Locate the cell with the specified text and output its (X, Y) center coordinate. 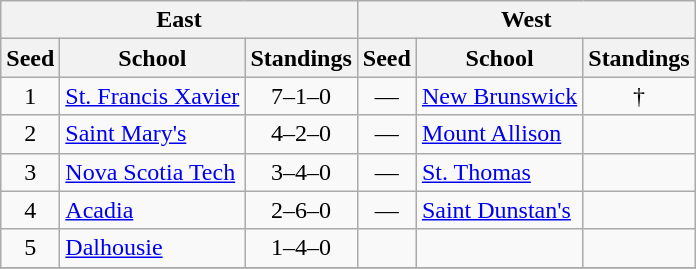
Nova Scotia Tech (152, 172)
† (639, 96)
4–2–0 (301, 134)
St. Francis Xavier (152, 96)
3 (30, 172)
2–6–0 (301, 210)
West (526, 20)
1 (30, 96)
Acadia (152, 210)
St. Thomas (499, 172)
7–1–0 (301, 96)
Saint Mary's (152, 134)
1–4–0 (301, 248)
5 (30, 248)
New Brunswick (499, 96)
4 (30, 210)
3–4–0 (301, 172)
2 (30, 134)
Saint Dunstan's (499, 210)
East (180, 20)
Dalhousie (152, 248)
Mount Allison (499, 134)
